Provide the [X, Y] coordinate of the cell's center where the given text is located.  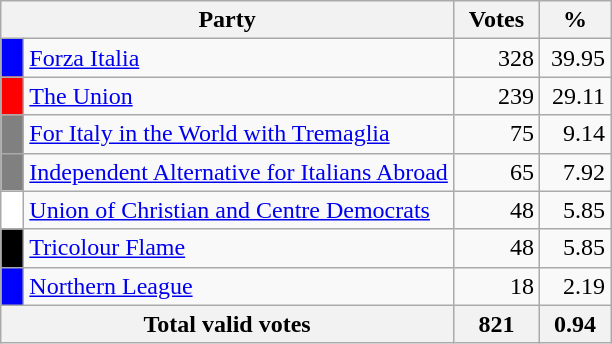
0.94 [574, 324]
65 [496, 172]
% [574, 20]
The Union [239, 96]
2.19 [574, 286]
75 [496, 134]
Union of Christian and Centre Democrats [239, 210]
821 [496, 324]
9.14 [574, 134]
239 [496, 96]
Total valid votes [228, 324]
Northern League [239, 286]
7.92 [574, 172]
18 [496, 286]
Independent Alternative for Italians Abroad [239, 172]
Tricolour Flame [239, 248]
Party [228, 20]
328 [496, 58]
Votes [496, 20]
Forza Italia [239, 58]
For Italy in the World with Tremaglia [239, 134]
29.11 [574, 96]
39.95 [574, 58]
